Detect which cell encompasses the target text, then output its [X, Y] center coordinate. 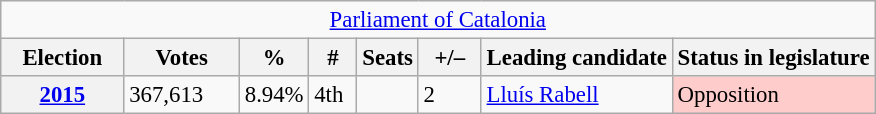
Seats [388, 58]
Status in legislature [774, 58]
% [274, 58]
Election [62, 58]
Leading candidate [576, 58]
367,613 [182, 95]
8.94% [274, 95]
# [333, 58]
Votes [182, 58]
2015 [62, 95]
Parliament of Catalonia [438, 20]
4th [333, 95]
+/– [450, 58]
Opposition [774, 95]
2 [450, 95]
Lluís Rabell [576, 95]
